Identify which cell holds the provided text, then report its [X, Y] central coordinate. 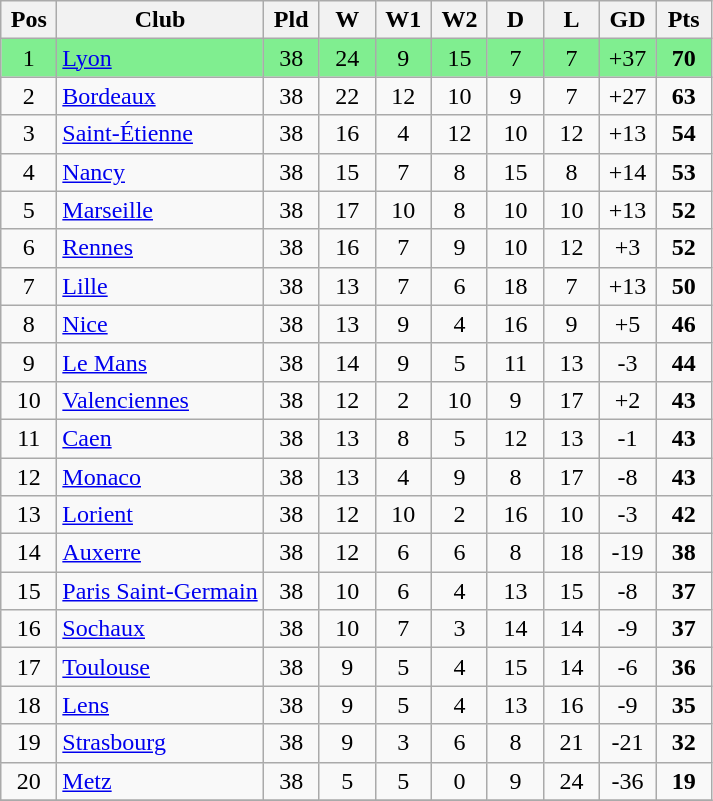
Toulouse [160, 667]
+27 [628, 96]
32 [684, 743]
-6 [628, 667]
+3 [628, 248]
Marseille [160, 210]
46 [684, 324]
+37 [628, 58]
Club [160, 20]
21 [571, 743]
1 [29, 58]
W1 [403, 20]
Monaco [160, 477]
D [515, 20]
Metz [160, 781]
Strasbourg [160, 743]
22 [347, 96]
Pos [29, 20]
70 [684, 58]
W2 [459, 20]
20 [29, 781]
-36 [628, 781]
Valenciennes [160, 400]
L [571, 20]
+14 [628, 172]
Rennes [160, 248]
-1 [628, 438]
Pld [291, 20]
GD [628, 20]
-21 [628, 743]
54 [684, 134]
W [347, 20]
Pts [684, 20]
63 [684, 96]
Lille [160, 286]
Lyon [160, 58]
53 [684, 172]
Lens [160, 705]
Bordeaux [160, 96]
0 [459, 781]
42 [684, 515]
Lorient [160, 515]
+5 [628, 324]
36 [684, 667]
+2 [628, 400]
Sochaux [160, 629]
Nancy [160, 172]
50 [684, 286]
Saint-Étienne [160, 134]
Nice [160, 324]
44 [684, 362]
35 [684, 705]
Paris Saint-Germain [160, 591]
Le Mans [160, 362]
Auxerre [160, 553]
-19 [628, 553]
Caen [160, 438]
